Locate the cell with the specified text and output its [x, y] center coordinate. 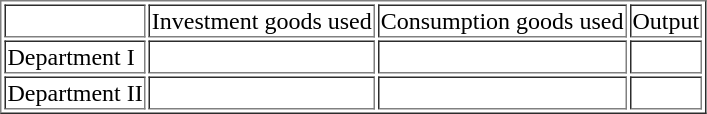
Department II [74, 92]
Consumption goods used [502, 20]
Department I [74, 56]
Investment goods used [262, 20]
Output [666, 20]
